Detect which cell encompasses the target text, then output its (X, Y) center coordinate. 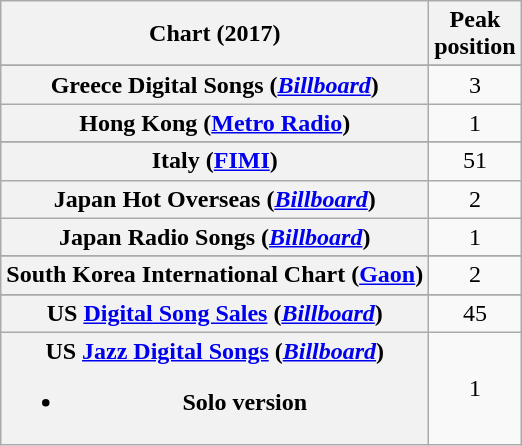
Chart (2017) (215, 34)
51 (475, 161)
Japan Hot Overseas (Billboard) (215, 199)
45 (475, 313)
US Jazz Digital Songs (Billboard)Solo version (215, 388)
South Korea International Chart (Gaon) (215, 275)
US Digital Song Sales (Billboard) (215, 313)
3 (475, 85)
Italy (FIMI) (215, 161)
Greece Digital Songs (Billboard) (215, 85)
Hong Kong (Metro Radio) (215, 123)
Japan Radio Songs (Billboard) (215, 237)
Peakposition (475, 34)
